Scan for the cell matching the given text and deliver its (X, Y) coordinate at center. 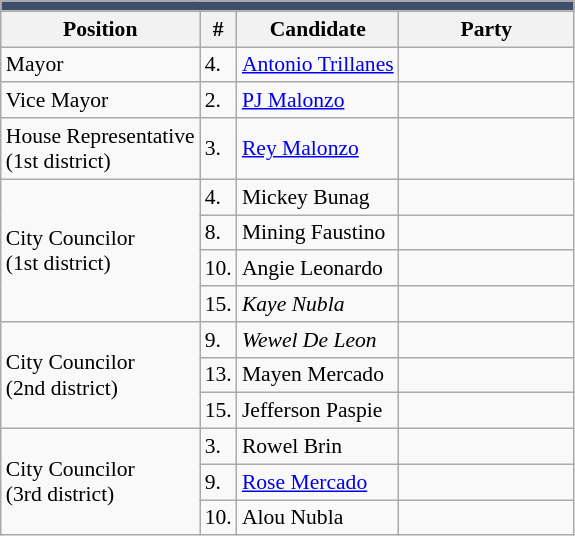
Rey Malonzo (318, 148)
PJ Malonzo (318, 101)
Angie Leonardo (318, 269)
Position (100, 29)
City Councilor(2nd district) (100, 376)
Mayor (100, 65)
8. (218, 233)
Vice Mayor (100, 101)
Candidate (318, 29)
Antonio Trillanes (318, 65)
Jefferson Paspie (318, 411)
# (218, 29)
Mickey Bunag (318, 197)
Mining Faustino (318, 233)
13. (218, 375)
City Councilor(3rd district) (100, 482)
Rowel Brin (318, 447)
Wewel De Leon (318, 340)
Party (486, 29)
Alou Nubla (318, 518)
2. (218, 101)
Kaye Nubla (318, 304)
Mayen Mercado (318, 375)
House Representative(1st district) (100, 148)
Rose Mercado (318, 482)
City Councilor(1st district) (100, 250)
